Scan for the cell matching the given text and deliver its [x, y] coordinate at center. 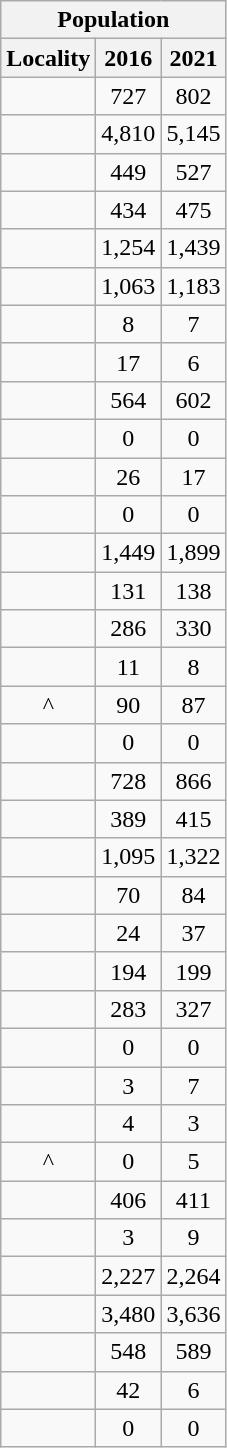
9 [194, 1238]
4 [128, 1124]
434 [128, 210]
37 [194, 933]
475 [194, 210]
2,227 [128, 1276]
283 [128, 1009]
24 [128, 933]
415 [194, 819]
1,063 [128, 286]
327 [194, 1009]
527 [194, 172]
411 [194, 1200]
2016 [128, 58]
3,636 [194, 1314]
728 [128, 781]
1,899 [194, 553]
389 [128, 819]
1,254 [128, 248]
26 [128, 477]
727 [128, 96]
5,145 [194, 134]
87 [194, 705]
5 [194, 1162]
866 [194, 781]
2021 [194, 58]
1,449 [128, 553]
449 [128, 172]
286 [128, 629]
Population [114, 20]
406 [128, 1200]
131 [128, 591]
802 [194, 96]
1,439 [194, 248]
602 [194, 400]
548 [128, 1352]
84 [194, 895]
330 [194, 629]
11 [128, 667]
1,183 [194, 286]
42 [128, 1390]
199 [194, 971]
3,480 [128, 1314]
194 [128, 971]
564 [128, 400]
4,810 [128, 134]
138 [194, 591]
70 [128, 895]
589 [194, 1352]
1,322 [194, 857]
2,264 [194, 1276]
90 [128, 705]
Locality [48, 58]
1,095 [128, 857]
